Search for the cell housing the specified text and yield its [x, y] center coordinate. 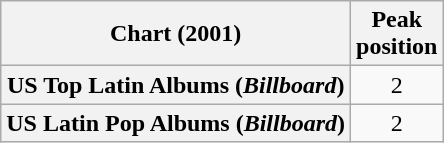
Chart (2001) [176, 34]
US Latin Pop Albums (Billboard) [176, 123]
US Top Latin Albums (Billboard) [176, 85]
Peakposition [397, 34]
